Find where the given text appears and provide that cell's center as [X, Y] coordinate. 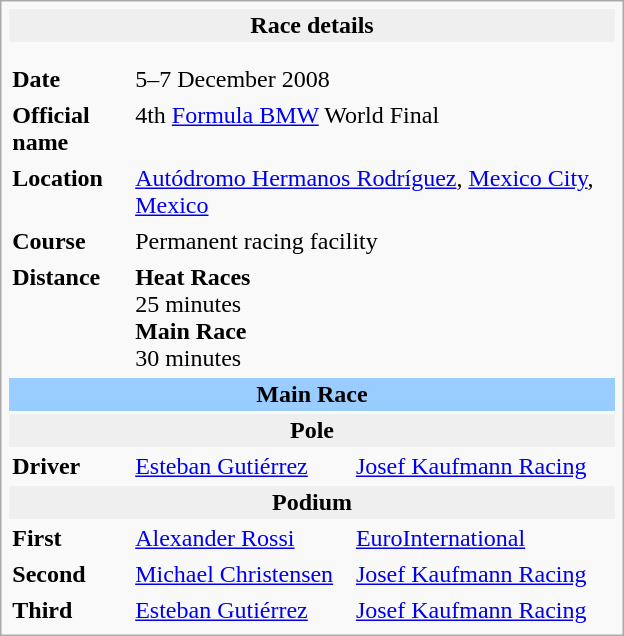
Driver [69, 466]
Date [69, 80]
Permanent racing facility [374, 242]
Michael Christensen [241, 574]
Main Race [312, 394]
Race details [312, 26]
EuroInternational [484, 538]
Official name [69, 129]
Third [69, 610]
Second [69, 574]
Course [69, 242]
Heat Races25 minutesMain Race30 minutes [374, 318]
First [69, 538]
Podium [312, 502]
Autódromo Hermanos Rodríguez, Mexico City, Mexico [374, 192]
4th Formula BMW World Final [374, 129]
5–7 December 2008 [241, 80]
Alexander Rossi [241, 538]
Location [69, 192]
Distance [69, 318]
Pole [312, 430]
